Return (x, y) of the center of cell containing provided text 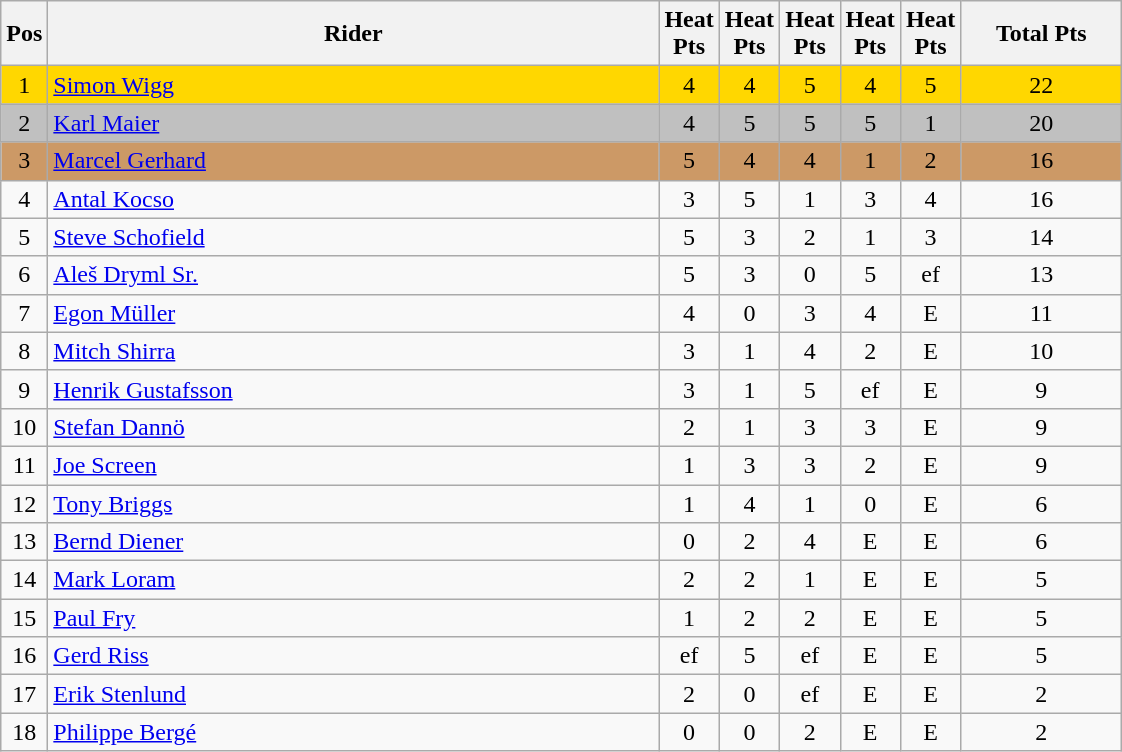
7 (24, 313)
Mitch Shirra (354, 351)
Karl Maier (354, 123)
17 (24, 694)
Pos (24, 34)
Bernd Diener (354, 542)
Joe Screen (354, 465)
12 (24, 503)
18 (24, 732)
15 (24, 618)
Stefan Dannö (354, 427)
8 (24, 351)
Antal Kocso (354, 199)
Erik Stenlund (354, 694)
Tony Briggs (354, 503)
Total Pts (1042, 34)
22 (1042, 85)
Gerd Riss (354, 656)
Paul Fry (354, 618)
20 (1042, 123)
Simon Wigg (354, 85)
Philippe Bergé (354, 732)
Marcel Gerhard (354, 161)
Mark Loram (354, 580)
Rider (354, 34)
Aleš Dryml Sr. (354, 275)
Henrik Gustafsson (354, 389)
Egon Müller (354, 313)
Steve Schofield (354, 237)
